Pinpoint the cell where the given text exists, returning its [x, y] midpoint coordinate. 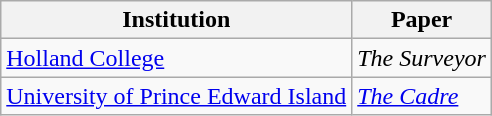
The Surveyor [422, 58]
Holland College [176, 58]
Institution [176, 20]
Paper [422, 20]
The Cadre [422, 96]
University of Prince Edward Island [176, 96]
